Determine the [X, Y] coordinate at the center of the cell enclosing the given text.  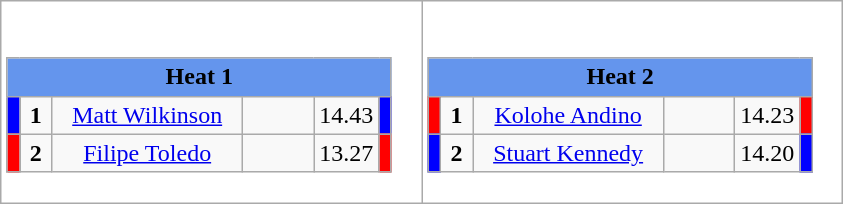
Matt Wilkinson [148, 115]
14.20 [768, 153]
Heat 2 1 Kolohe Andino 14.23 2 Stuart Kennedy 14.20 [632, 102]
Filipe Toledo [148, 153]
14.43 [346, 115]
Stuart Kennedy [568, 153]
Heat 1 [199, 77]
13.27 [346, 153]
14.23 [768, 115]
Heat 1 1 Matt Wilkinson 14.43 2 Filipe Toledo 13.27 [212, 102]
Heat 2 [620, 77]
Kolohe Andino [568, 115]
